Identify which cell holds the provided text, then report its [x, y] central coordinate. 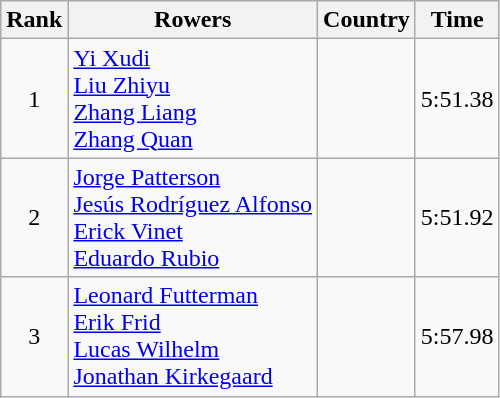
Yi XudiLiu ZhiyuZhang LiangZhang Quan [193, 98]
Country [367, 20]
5:51.92 [457, 218]
Jorge PattersonJesús Rodríguez AlfonsoErick VinetEduardo Rubio [193, 218]
5:51.38 [457, 98]
Time [457, 20]
3 [34, 336]
2 [34, 218]
Leonard FuttermanErik FridLucas WilhelmJonathan Kirkegaard [193, 336]
Rowers [193, 20]
5:57.98 [457, 336]
Rank [34, 20]
1 [34, 98]
